Scan for the cell matching the given text and deliver its [x, y] coordinate at center. 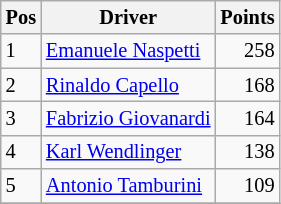
Antonio Tamburini [128, 186]
138 [247, 152]
3 [21, 118]
168 [247, 85]
Points [247, 17]
4 [21, 152]
5 [21, 186]
258 [247, 51]
109 [247, 186]
Fabrizio Giovanardi [128, 118]
Rinaldo Capello [128, 85]
Karl Wendlinger [128, 152]
164 [247, 118]
Pos [21, 17]
Emanuele Naspetti [128, 51]
1 [21, 51]
Driver [128, 17]
2 [21, 85]
